Locate the cell with the specified text and output its [X, Y] center coordinate. 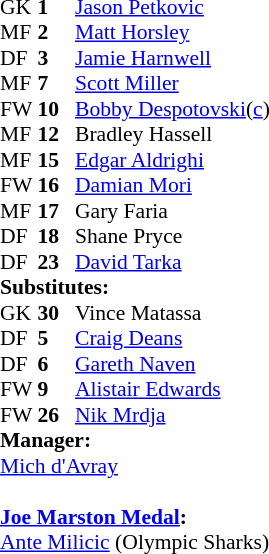
GK [19, 313]
Jamie Harnwell [160, 58]
Bobby Despotovski [160, 109]
Damian Mori [160, 185]
Edgar Aldrighi [160, 160]
9 [57, 389]
Gareth Naven [160, 364]
Gary Faria [160, 211]
5 [57, 339]
18 [57, 237]
26 [57, 415]
2 [57, 33]
12 [57, 135]
Substitutes: [123, 287]
16 [57, 185]
David Tarka [160, 262]
Craig Deans [160, 339]
23 [57, 262]
Alistair Edwards [160, 389]
Vince Matassa [160, 313]
Bradley Hassell [160, 135]
30 [57, 313]
17 [57, 211]
7 [57, 83]
15 [57, 160]
Scott Miller [160, 83]
10 [57, 109]
Shane Pryce [160, 237]
Matt Horsley [160, 33]
Manager: [123, 441]
6 [57, 364]
3 [57, 58]
Nik Mrdja [160, 415]
